For the text-containing cell, return its midpoint in (x, y) coordinate format. 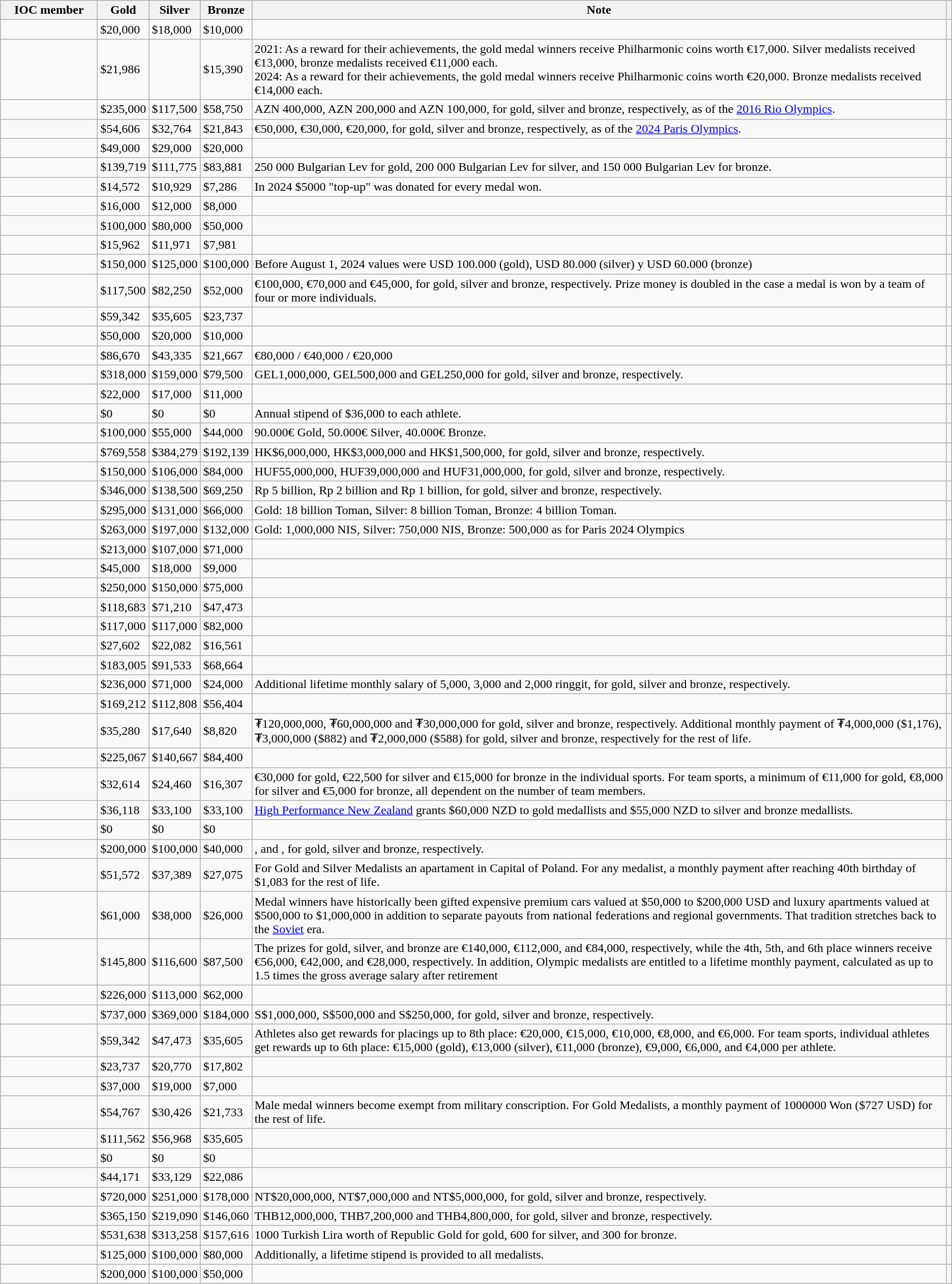
$61,000 (123, 915)
$365,150 (123, 1216)
$17,640 (175, 731)
$11,971 (175, 245)
$45,000 (123, 568)
$263,000 (123, 529)
1000 Turkish Lira worth of Republic Gold for gold, 600 for silver, and 300 for bronze. (599, 1235)
$184,000 (226, 1014)
$91,533 (175, 665)
$30,426 (175, 1113)
$11,000 (226, 394)
$16,561 (226, 646)
$251,000 (175, 1197)
Gold: 18 billion Toman, Silver: 8 billion Toman, Bronze: 4 billion Toman. (599, 510)
$146,060 (226, 1216)
$113,000 (175, 995)
$69,250 (226, 491)
NT$20,000,000, NT$7,000,000 and NT$5,000,000, for gold, silver and bronze, respectively. (599, 1197)
$7,000 (226, 1086)
$24,460 (175, 784)
$68,664 (226, 665)
Note (599, 10)
$66,000 (226, 510)
$62,000 (226, 995)
$43,335 (175, 355)
$197,000 (175, 529)
$37,389 (175, 875)
$75,000 (226, 587)
$32,614 (123, 784)
$29,000 (175, 148)
, and , for gold, silver and bronze, respectively. (599, 849)
$21,667 (226, 355)
$44,000 (226, 433)
$531,638 (123, 1235)
$24,000 (226, 684)
Rp 5 billion, Rp 2 billion and Rp 1 billion, for gold, silver and bronze, respectively. (599, 491)
$38,000 (175, 915)
Gold (123, 10)
Before August 1, 2024 values were USD 100.000 (gold), USD 80.000 (silver) y USD 60.000 (bronze) (599, 264)
HUF55,000,000, HUF39,000,000 and HUF31,000,000, for gold, silver and bronze, respectively. (599, 471)
$384,279 (175, 452)
$295,000 (123, 510)
$54,606 (123, 129)
$26,000 (226, 915)
$84,400 (226, 758)
AZN 400,000, AZN 200,000 and AZN 100,000, for gold, silver and bronze, respectively, as of the 2016 Rio Olympics. (599, 109)
$235,000 (123, 109)
$82,000 (226, 626)
$79,500 (226, 375)
$22,082 (175, 646)
THB12,000,000, THB7,200,000 and THB4,800,000, for gold, silver and bronze, respectively. (599, 1216)
$118,683 (123, 607)
$139,719 (123, 167)
$10,929 (175, 187)
Additional lifetime monthly salary of 5,000, 3,000 and 2,000 ringgit, for gold, silver and bronze, respectively. (599, 684)
$17,000 (175, 394)
$7,981 (226, 245)
$15,390 (226, 69)
$58,750 (226, 109)
$111,775 (175, 167)
$16,000 (123, 206)
$37,000 (123, 1086)
250 000 Bulgarian Lev for gold, 200 000 Bulgarian Lev for silver, and 150 000 Bulgarian Lev for bronze. (599, 167)
$169,212 (123, 704)
In 2024 $5000 "top-up" was donated for every medal won. (599, 187)
$720,000 (123, 1197)
$769,558 (123, 452)
$82,250 (175, 290)
$20,770 (175, 1067)
$21,986 (123, 69)
Annual stipend of $36,000 to each athlete. (599, 413)
$40,000 (226, 849)
$21,843 (226, 129)
€80,000 / €40,000 / €20,000 (599, 355)
$52,000 (226, 290)
$56,404 (226, 704)
$87,500 (226, 962)
$236,000 (123, 684)
High Performance New Zealand grants $60,000 NZD to gold medallists and $55,000 NZD to silver and bronze medallists. (599, 810)
$84,000 (226, 471)
Bronze (226, 10)
$56,968 (175, 1139)
$44,171 (123, 1177)
$17,802 (226, 1067)
$226,000 (123, 995)
$7,286 (226, 187)
$369,000 (175, 1014)
$225,067 (123, 758)
$22,000 (123, 394)
$116,600 (175, 962)
$8,820 (226, 731)
Silver (175, 10)
$138,500 (175, 491)
GEL1,000,000, GEL500,000 and GEL250,000 for gold, silver and bronze, respectively. (599, 375)
$15,962 (123, 245)
$32,764 (175, 129)
$49,000 (123, 148)
90.000€ Gold, 50.000€ Silver, 40.000€ Bronze. (599, 433)
$112,808 (175, 704)
$159,000 (175, 375)
$178,000 (226, 1197)
$737,000 (123, 1014)
$22,086 (226, 1177)
$86,670 (123, 355)
$71,210 (175, 607)
Gold: 1,000,000 NIS, Silver: 750,000 NIS, Bronze: 500,000 as for Paris 2024 Olympics (599, 529)
$36,118 (123, 810)
$219,090 (175, 1216)
$111,562 (123, 1139)
$313,258 (175, 1235)
$157,616 (226, 1235)
HK$6,000,000, HK$3,000,000 and HK$1,500,000, for gold, silver and bronze, respectively. (599, 452)
$318,000 (123, 375)
$9,000 (226, 568)
$83,881 (226, 167)
$54,767 (123, 1113)
Additionally, a lifetime stipend is provided to all medalists. (599, 1255)
$14,572 (123, 187)
IOC member (49, 10)
$132,000 (226, 529)
$183,005 (123, 665)
$8,000 (226, 206)
$12,000 (175, 206)
$131,000 (175, 510)
$192,139 (226, 452)
€50,000, €30,000, €20,000, for gold, silver and bronze, respectively, as of the 2024 Paris Olympics. (599, 129)
$250,000 (123, 587)
$140,667 (175, 758)
$107,000 (175, 549)
$35,280 (123, 731)
$27,075 (226, 875)
$33,129 (175, 1177)
$213,000 (123, 549)
$21,733 (226, 1113)
$51,572 (123, 875)
$346,000 (123, 491)
$145,800 (123, 962)
$19,000 (175, 1086)
$16,307 (226, 784)
$27,602 (123, 646)
Male medal winners become exempt from military conscription. For Gold Medalists, a monthly payment of 1000000 Won ($727 USD) for the rest of life. (599, 1113)
$55,000 (175, 433)
S$1,000,000, S$500,000 and S$250,000, for gold, silver and bronze, respectively. (599, 1014)
$106,000 (175, 471)
